Provide the [x, y] coordinate of the cell's center where the given text is located.  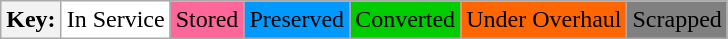
Converted [406, 20]
Scrapped [677, 20]
Preserved [297, 20]
Under Overhaul [544, 20]
Key: [31, 20]
In Service [116, 20]
Stored [207, 20]
